Return (x, y) of the center of cell containing provided text 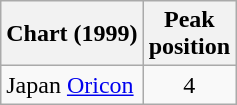
4 (189, 85)
Japan Oricon (72, 85)
Chart (1999) (72, 34)
Peakposition (189, 34)
